From the cell containing the given text, extract its center point as [x, y] coordinate. 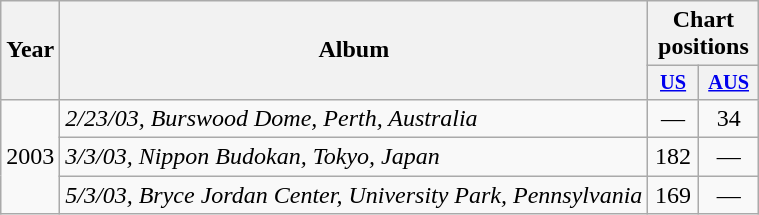
AUS [728, 83]
Chart positions [704, 34]
5/3/03, Bryce Jordan Center, University Park, Pennsylvania [354, 195]
Year [30, 50]
Album [354, 50]
34 [728, 118]
182 [673, 157]
2/23/03, Burswood Dome, Perth, Australia [354, 118]
US [673, 83]
3/3/03, Nippon Budokan, Tokyo, Japan [354, 157]
169 [673, 195]
2003 [30, 156]
